Search for the cell housing the specified text and yield its (x, y) center coordinate. 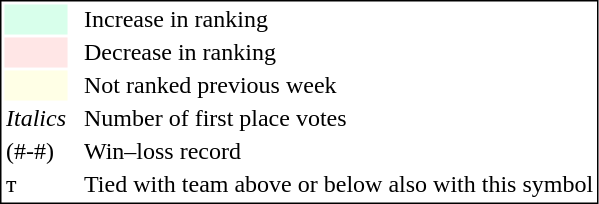
Italics (36, 119)
Number of first place votes (338, 119)
Tied with team above or below also with this symbol (338, 185)
т (36, 185)
(#-#) (36, 151)
Win–loss record (338, 151)
Decrease in ranking (338, 53)
Increase in ranking (338, 19)
Not ranked previous week (338, 85)
